Scan for the cell matching the given text and deliver its (X, Y) coordinate at center. 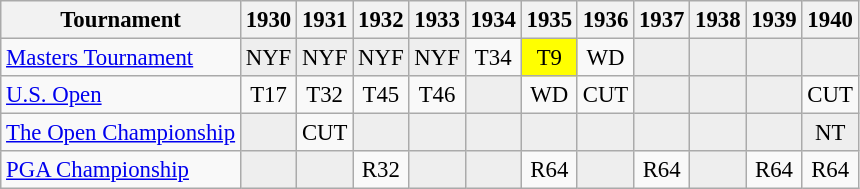
Tournament (121, 20)
1939 (774, 20)
T34 (493, 58)
T45 (381, 95)
1930 (268, 20)
R32 (381, 170)
1936 (605, 20)
1940 (830, 20)
PGA Championship (121, 170)
1938 (718, 20)
NT (830, 133)
T32 (325, 95)
1931 (325, 20)
1934 (493, 20)
T9 (549, 58)
The Open Championship (121, 133)
T17 (268, 95)
1932 (381, 20)
U.S. Open (121, 95)
T46 (437, 95)
1935 (549, 20)
1933 (437, 20)
Masters Tournament (121, 58)
1937 (662, 20)
